Output the [x, y] coordinate of the center of the cell containing the given text.  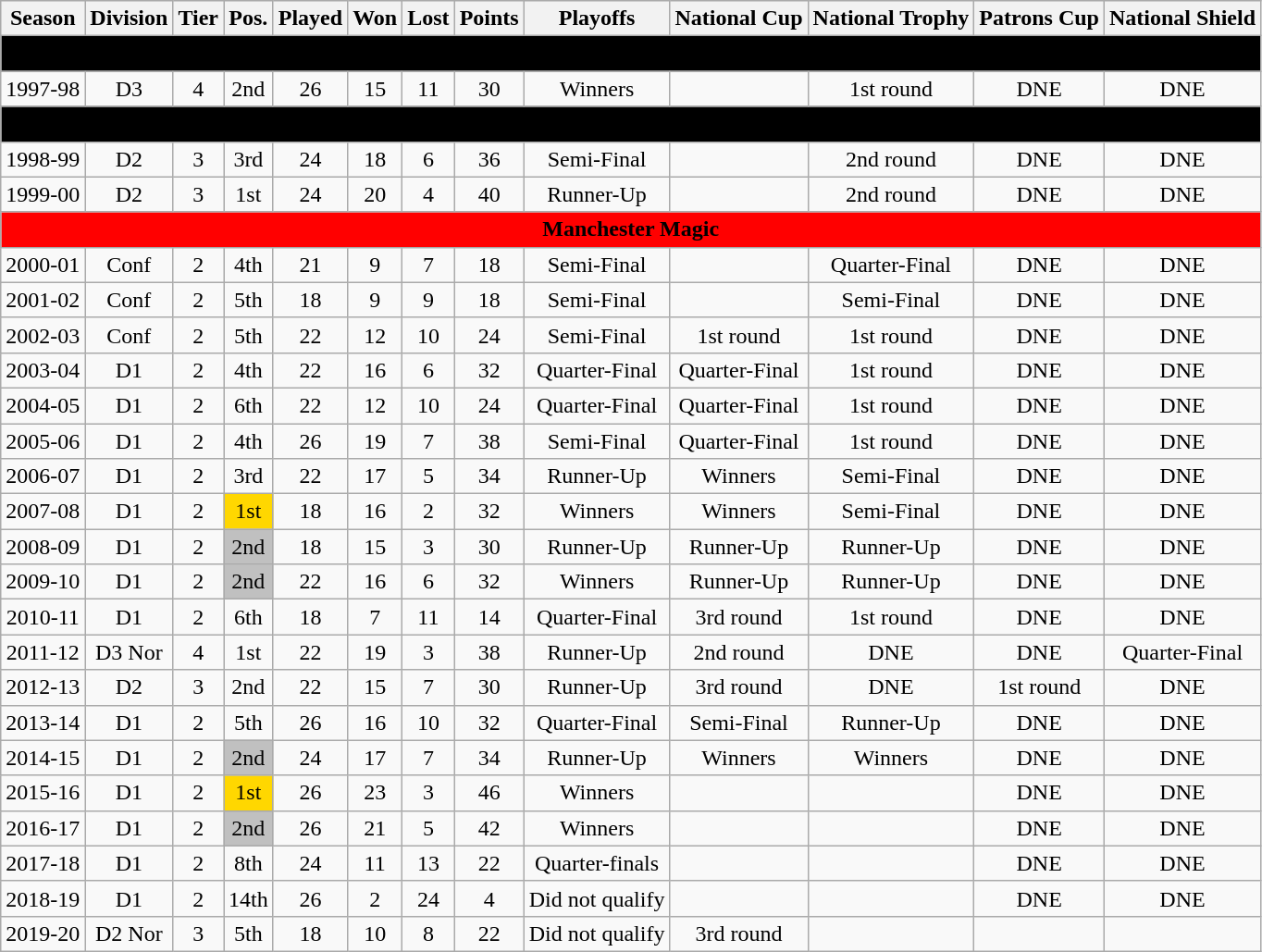
2000-01 [43, 265]
D3 Nor [130, 652]
40 [489, 194]
42 [489, 828]
46 [489, 793]
1999-00 [43, 194]
2018-19 [43, 898]
8 [428, 933]
1998-99 [43, 159]
13 [428, 863]
2011-12 [43, 652]
2019-20 [43, 933]
2001-02 [43, 300]
Won [376, 19]
Lost [428, 19]
Season [43, 19]
8th [249, 863]
National Shield [1182, 19]
Manchester Giants B [631, 54]
2004-05 [43, 405]
20 [376, 194]
2013-14 [43, 723]
23 [376, 793]
14 [489, 617]
D2 Nor [130, 933]
2006-07 [43, 476]
National Trophy [891, 19]
1997-98 [43, 89]
2017-18 [43, 863]
City of Manchester Attitude [631, 124]
Playoffs [597, 19]
2009-10 [43, 582]
2008-09 [43, 547]
Tier [198, 19]
Division [130, 19]
National Cup [738, 19]
14th [249, 898]
2002-03 [43, 335]
36 [489, 159]
Patrons Cup [1040, 19]
2014-15 [43, 758]
2015-16 [43, 793]
Pos. [249, 19]
Played [310, 19]
D3 [130, 89]
Manchester Magic [631, 229]
2007-08 [43, 512]
2016-17 [43, 828]
Quarter-finals [597, 863]
2010-11 [43, 617]
Points [489, 19]
2005-06 [43, 441]
2012-13 [43, 687]
2003-04 [43, 370]
